Capture the cell that displays the provided text and extract its [x, y] central coordinate. 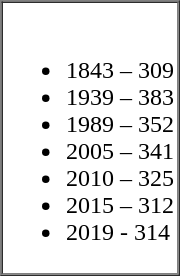
1843 – 3091939 – 3831989 – 3522005 – 3412010 – 3252015 – 3122019 - 314 [90, 138]
